Locate the cell with the specified text and output its [X, Y] center coordinate. 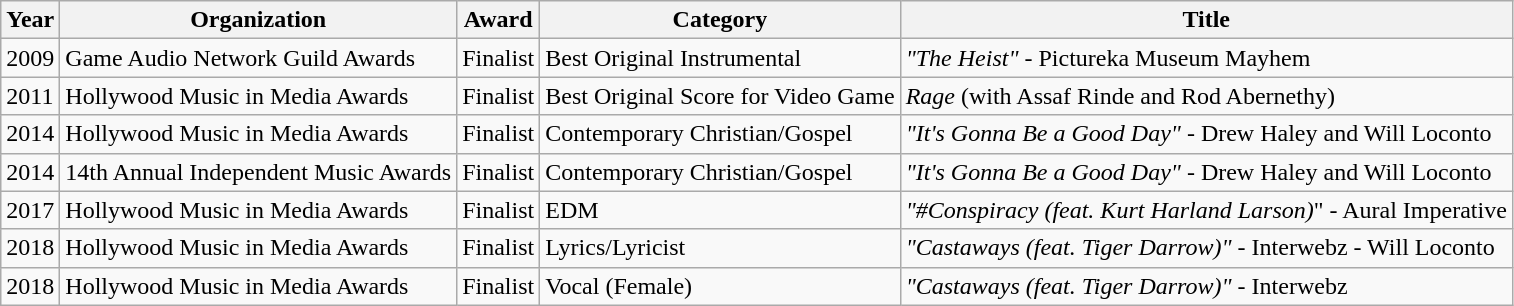
Title [1206, 20]
2011 [30, 96]
"#Conspiracy (feat. Kurt Harland Larson)" - Aural Imperative [1206, 210]
Rage (with Assaf Rinde and Rod Abernethy) [1206, 96]
Award [498, 20]
"The Heist" - Pictureka Museum Mayhem [1206, 58]
2017 [30, 210]
Year [30, 20]
14th Annual Independent Music Awards [258, 172]
Category [720, 20]
Vocal (Female) [720, 286]
Game Audio Network Guild Awards [258, 58]
Best Original Instrumental [720, 58]
"Castaways (feat. Tiger Darrow)" - Interwebz [1206, 286]
2009 [30, 58]
EDM [720, 210]
"Castaways (feat. Tiger Darrow)" - Interwebz - Will Loconto [1206, 248]
Organization [258, 20]
Lyrics/Lyricist [720, 248]
Best Original Score for Video Game [720, 96]
